Capture the cell that displays the provided text and extract its [x, y] central coordinate. 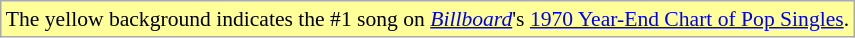
The yellow background indicates the #1 song on Billboard's 1970 Year-End Chart of Pop Singles. [428, 19]
